Return [x, y] of the center of cell containing provided text 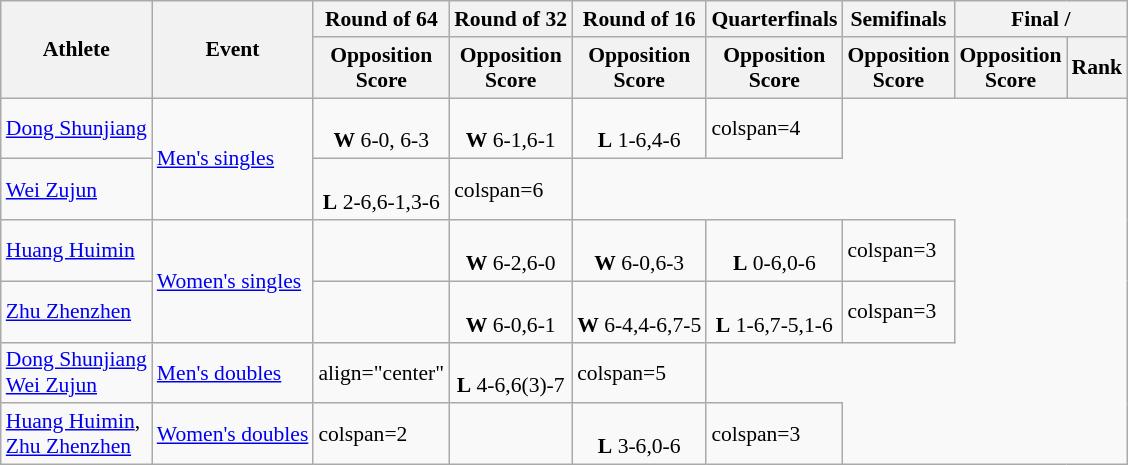
W 6-0,6-1 [510, 312]
Men's singles [233, 159]
Huang Huimin [76, 250]
Quarterfinals [774, 19]
Rank [1098, 68]
Zhu Zhenzhen [76, 312]
Women's doubles [233, 434]
W 6-0,6-3 [639, 250]
Wei Zujun [76, 190]
Huang Huimin,Zhu Zhenzhen [76, 434]
W 6-2,6-0 [510, 250]
Round of 64 [381, 19]
Men's doubles [233, 372]
colspan=2 [381, 434]
align="center" [381, 372]
W 6-0, 6-3 [381, 128]
colspan=4 [774, 128]
L 2-6,6-1,3-6 [381, 190]
Round of 16 [639, 19]
W 6-4,4-6,7-5 [639, 312]
W 6-1,6-1 [510, 128]
L 4-6,6(3)-7 [510, 372]
colspan=5 [639, 372]
L 0-6,0-6 [774, 250]
Final / [1040, 19]
Dong ShunjiangWei Zujun [76, 372]
Dong Shunjiang [76, 128]
Women's singles [233, 281]
Semifinals [898, 19]
Round of 32 [510, 19]
Athlete [76, 50]
L 1-6,7-5,1-6 [774, 312]
L 3-6,0-6 [639, 434]
colspan=6 [510, 190]
Event [233, 50]
L 1-6,4-6 [639, 128]
